Determine the (x, y) coordinate at the center of the cell enclosing the given text.  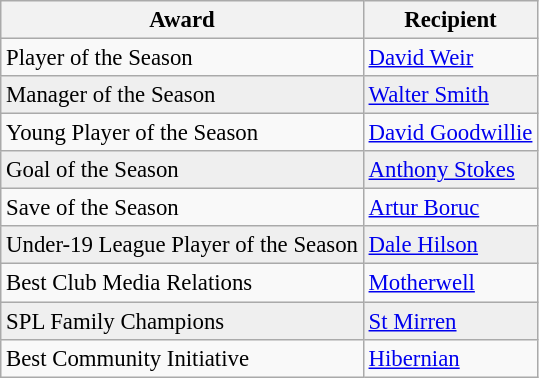
SPL Family Champions (182, 321)
Player of the Season (182, 58)
David Goodwillie (450, 133)
Motherwell (450, 283)
Dale Hilson (450, 245)
St Mirren (450, 321)
Hibernian (450, 358)
Best Club Media Relations (182, 283)
David Weir (450, 58)
Young Player of the Season (182, 133)
Under-19 League Player of the Season (182, 245)
Anthony Stokes (450, 170)
Goal of the Season (182, 170)
Save of the Season (182, 208)
Artur Boruc (450, 208)
Best Community Initiative (182, 358)
Award (182, 20)
Recipient (450, 20)
Walter Smith (450, 95)
Manager of the Season (182, 95)
